Find where the given text appears and provide that cell's center as [x, y] coordinate. 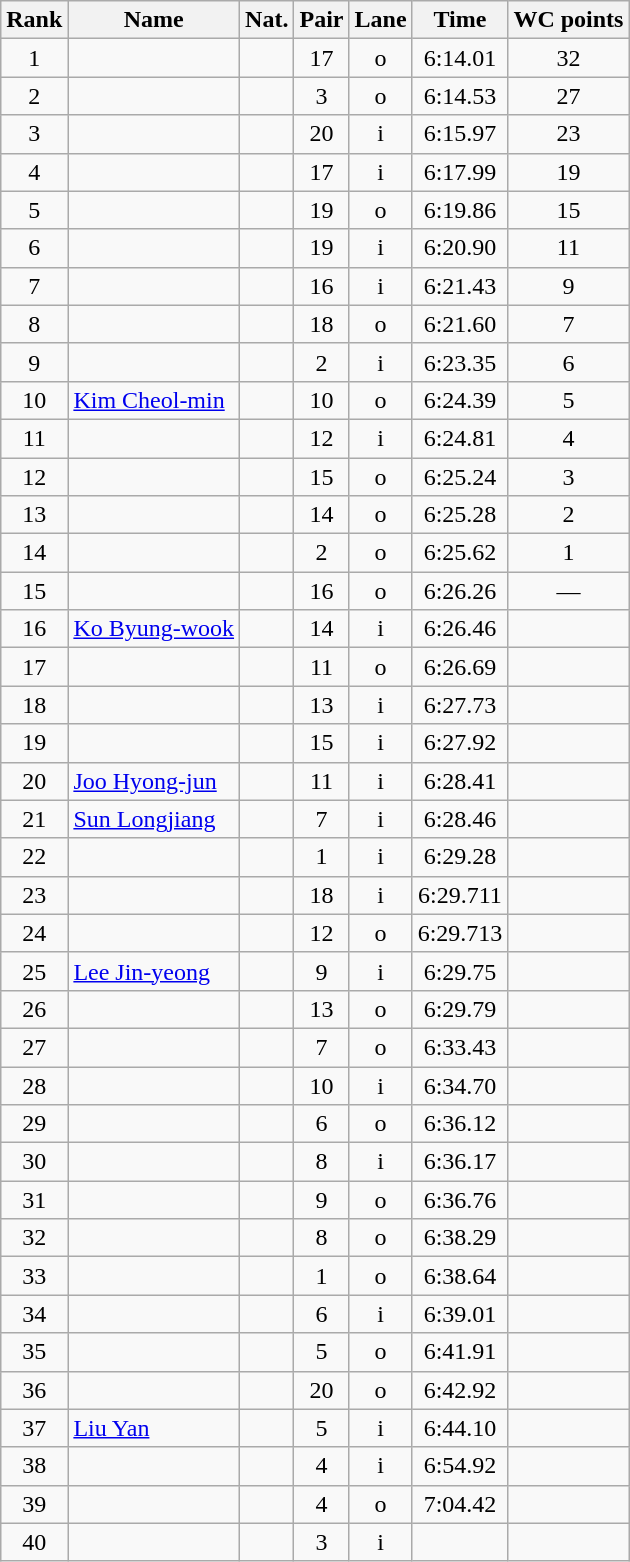
6:29.28 [460, 857]
6:20.90 [460, 248]
6:21.60 [460, 324]
Kim Cheol-min [154, 400]
21 [34, 819]
6:38.29 [460, 1238]
6:25.28 [460, 515]
Sun Longjiang [154, 819]
6:28.46 [460, 819]
6:36.12 [460, 1124]
6:36.17 [460, 1162]
6:25.24 [460, 477]
Lee Jin-yeong [154, 971]
26 [34, 1009]
36 [34, 1390]
6:19.86 [460, 210]
Lane [380, 20]
7:04.42 [460, 1504]
6:29.79 [460, 1009]
25 [34, 971]
6:15.97 [460, 134]
28 [34, 1085]
24 [34, 933]
6:26.46 [460, 629]
6:17.99 [460, 172]
WC points [568, 20]
22 [34, 857]
6:41.91 [460, 1352]
6:24.39 [460, 400]
6:39.01 [460, 1314]
30 [34, 1162]
6:27.92 [460, 743]
6:29.711 [460, 895]
— [568, 591]
6:26.69 [460, 667]
Rank [34, 20]
34 [34, 1314]
Time [460, 20]
6:38.64 [460, 1276]
6:24.81 [460, 438]
6:21.43 [460, 286]
40 [34, 1542]
6:36.76 [460, 1200]
6:23.35 [460, 362]
Nat. [267, 20]
6:25.62 [460, 553]
Joo Hyong-jun [154, 781]
6:29.713 [460, 933]
Name [154, 20]
6:44.10 [460, 1428]
35 [34, 1352]
38 [34, 1466]
Pair [322, 20]
39 [34, 1504]
31 [34, 1200]
6:34.70 [460, 1085]
6:14.53 [460, 96]
6:14.01 [460, 58]
6:26.26 [460, 591]
6:33.43 [460, 1047]
37 [34, 1428]
6:54.92 [460, 1466]
Ko Byung-wook [154, 629]
33 [34, 1276]
Liu Yan [154, 1428]
6:42.92 [460, 1390]
6:28.41 [460, 781]
6:29.75 [460, 971]
29 [34, 1124]
6:27.73 [460, 705]
